Return the [x, y] coordinate for the center point of the cell that contains the specified text.  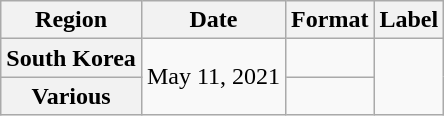
May 11, 2021 [213, 77]
South Korea [72, 58]
Region [72, 20]
Date [213, 20]
Various [72, 96]
Label [409, 20]
Format [330, 20]
